Locate the cell with the specified text and output its [x, y] center coordinate. 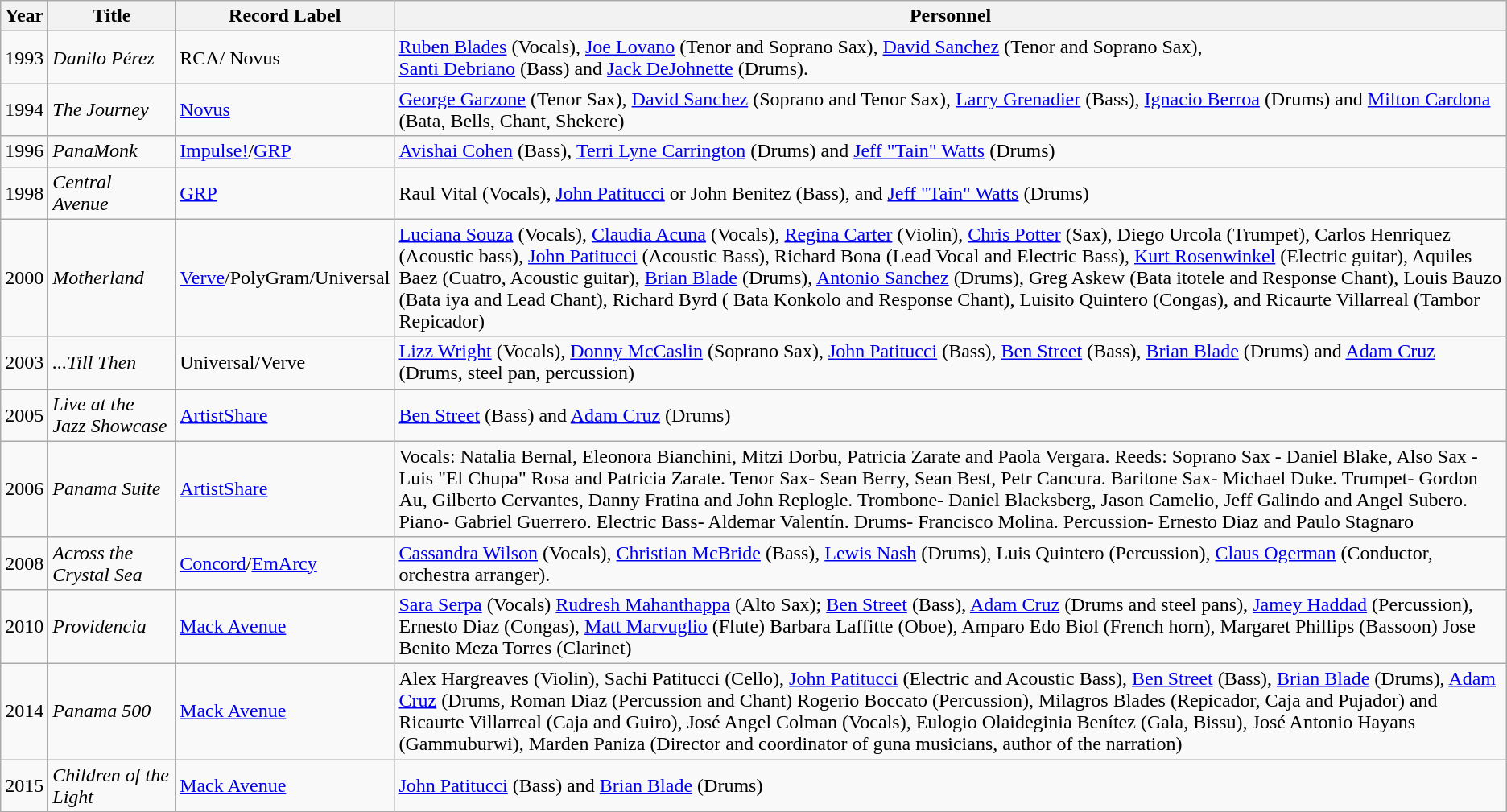
Cassandra Wilson (Vocals), Christian McBride (Bass), Lewis Nash (Drums), Luis Quintero (Percussion), Claus Ogerman (Conductor, orchestra arranger). [950, 563]
PanaMonk [112, 151]
Year [24, 16]
Novus [285, 109]
Central Avenue [112, 193]
Children of the Light [112, 785]
Avishai Cohen (Bass), Terri Lyne Carrington (Drums) and Jeff "Tain" Watts (Drums) [950, 151]
Raul Vital (Vocals), John Patitucci or John Benitez (Bass), and Jeff "Tain" Watts (Drums) [950, 193]
...Till Then [112, 362]
Ben Street (Bass) and Adam Cruz (Drums) [950, 415]
2006 [24, 489]
Universal/Verve [285, 362]
GRP [285, 193]
2010 [24, 626]
Impulse!/GRP [285, 151]
RCA/ Novus [285, 58]
Across the Crystal Sea [112, 563]
Live at the Jazz Showcase [112, 415]
The Journey [112, 109]
Providencia [112, 626]
2015 [24, 785]
Concord/EmArcy [285, 563]
Title [112, 16]
1994 [24, 109]
Verve/PolyGram/Universal [285, 278]
Motherland [112, 278]
2003 [24, 362]
Danilo Pérez [112, 58]
1998 [24, 193]
Personnel [950, 16]
2014 [24, 711]
2000 [24, 278]
John Patitucci (Bass) and Brian Blade (Drums) [950, 785]
Record Label [285, 16]
Panama Suite [112, 489]
Panama 500 [112, 711]
1996 [24, 151]
1993 [24, 58]
2008 [24, 563]
2005 [24, 415]
Ruben Blades (Vocals), Joe Lovano (Tenor and Soprano Sax), David Sanchez (Tenor and Soprano Sax),Santi Debriano (Bass) and Jack DeJohnette (Drums). [950, 58]
